From the cell containing the given text, extract its center point as [x, y] coordinate. 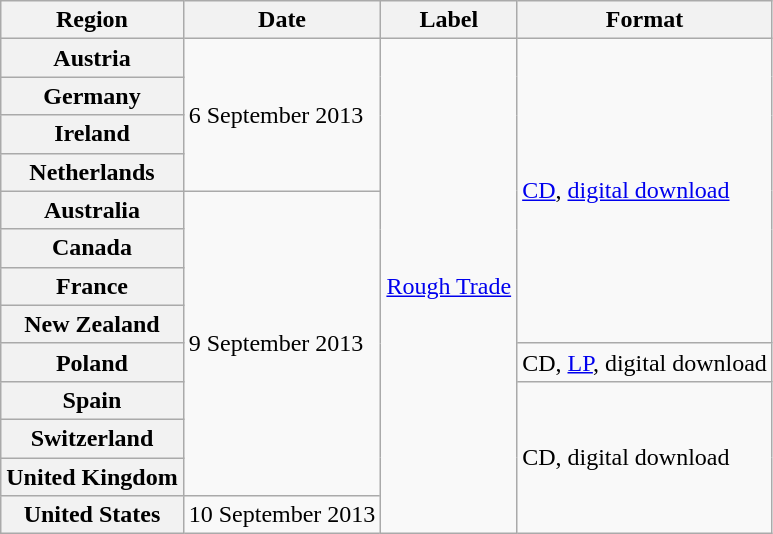
CD, LP, digital download [645, 362]
Canada [92, 248]
10 September 2013 [282, 515]
Label [449, 20]
Austria [92, 58]
Netherlands [92, 172]
Format [645, 20]
United States [92, 515]
Rough Trade [449, 286]
Date [282, 20]
Poland [92, 362]
Spain [92, 400]
France [92, 286]
New Zealand [92, 324]
Ireland [92, 134]
Germany [92, 96]
9 September 2013 [282, 343]
Switzerland [92, 438]
Australia [92, 210]
6 September 2013 [282, 115]
United Kingdom [92, 477]
Region [92, 20]
